Output the [x, y] coordinate of the center of the cell containing the given text.  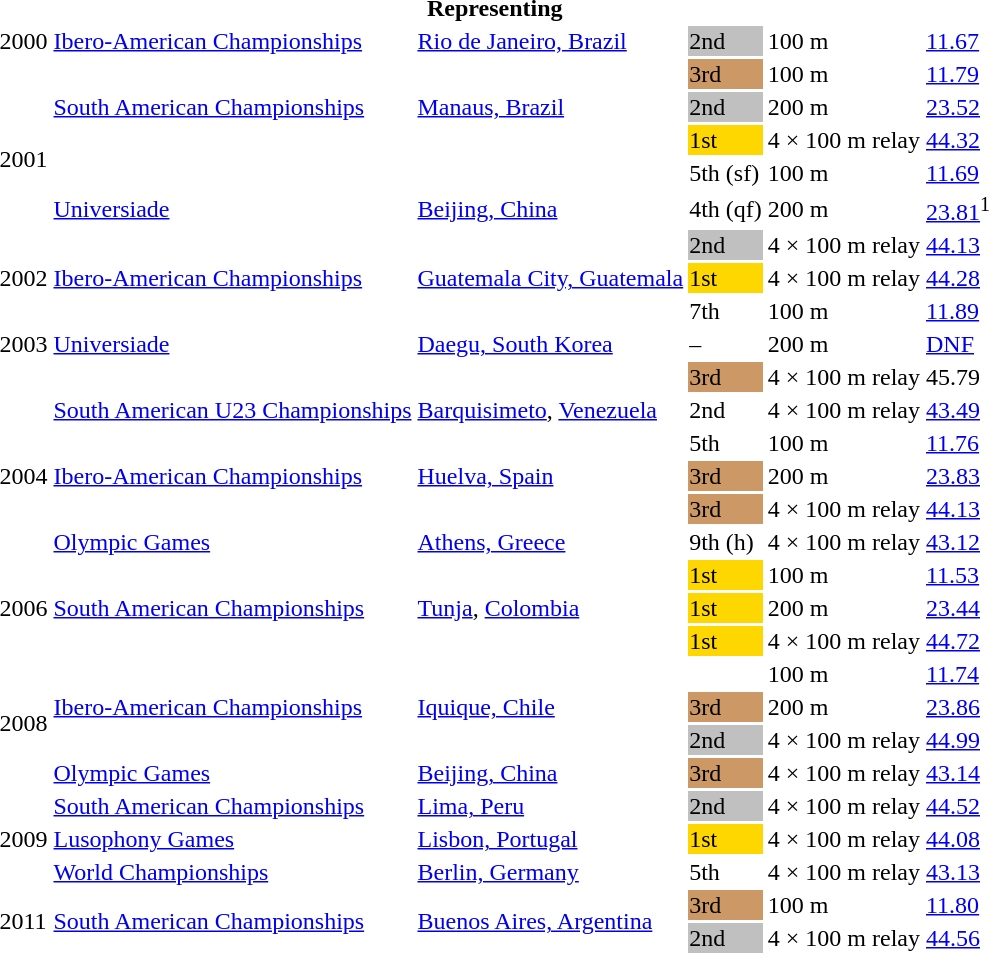
South American U23 Championships [232, 410]
4th (qf) [726, 209]
Lima, Peru [550, 806]
Daegu, South Korea [550, 344]
7th [726, 311]
Guatemala City, Guatemala [550, 278]
Tunja, Colombia [550, 608]
Berlin, Germany [550, 872]
9th (h) [726, 542]
– [726, 344]
World Championships [232, 872]
5th (sf) [726, 173]
Iquique, Chile [550, 707]
Rio de Janeiro, Brazil [550, 41]
Buenos Aires, Argentina [550, 922]
Lusophony Games [232, 839]
Huelva, Spain [550, 476]
Athens, Greece [550, 542]
Barquisimeto, Venezuela [550, 410]
Manaus, Brazil [550, 107]
Lisbon, Portugal [550, 839]
